Find where the given text appears and provide that cell's center as (X, Y) coordinate. 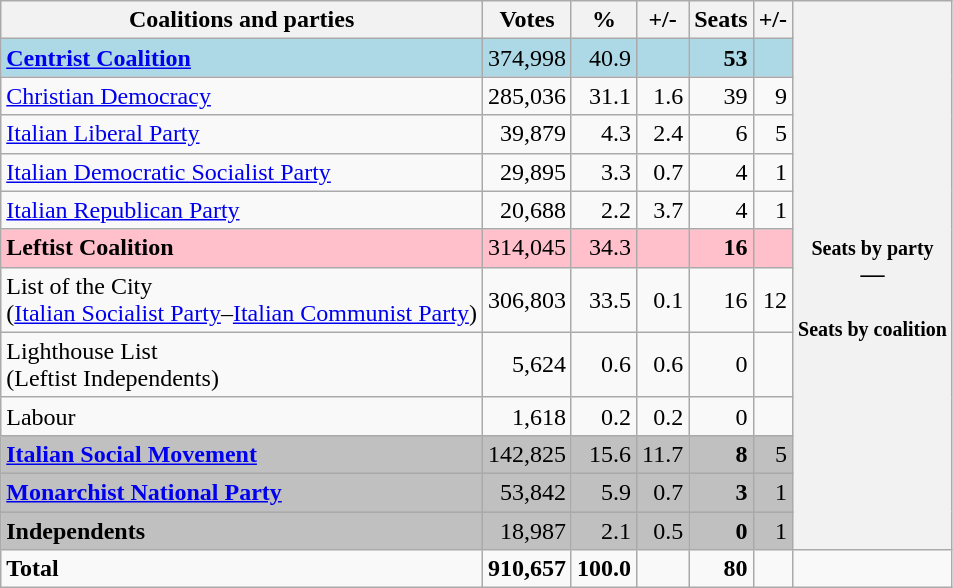
Monarchist National Party (242, 492)
15.6 (604, 454)
List of the City(Italian Socialist Party–Italian Communist Party) (242, 300)
80 (721, 569)
Lighthouse List(Leftist Independents) (242, 364)
18,987 (526, 531)
285,036 (526, 96)
53,842 (526, 492)
3.3 (604, 172)
Italian Republican Party (242, 210)
306,803 (526, 300)
1.6 (663, 96)
Independents (242, 531)
Coalitions and parties (242, 20)
374,998 (526, 58)
1,618 (526, 416)
8 (721, 454)
4.3 (604, 134)
Labour (242, 416)
100.0 (604, 569)
6 (721, 134)
2.1 (604, 531)
9 (772, 96)
Leftist Coalition (242, 248)
39 (721, 96)
5,624 (526, 364)
Italian Democratic Socialist Party (242, 172)
5.9 (604, 492)
31.1 (604, 96)
20,688 (526, 210)
Total (242, 569)
29,895 (526, 172)
3.7 (663, 210)
Seats by party—Seats by coalition (873, 276)
142,825 (526, 454)
3 (721, 492)
% (604, 20)
12 (772, 300)
Christian Democracy (242, 96)
Votes (526, 20)
2.2 (604, 210)
53 (721, 58)
34.3 (604, 248)
2.4 (663, 134)
0.1 (663, 300)
11.7 (663, 454)
33.5 (604, 300)
Italian Liberal Party (242, 134)
910,657 (526, 569)
0.5 (663, 531)
Italian Social Movement (242, 454)
40.9 (604, 58)
Centrist Coalition (242, 58)
Seats (721, 20)
314,045 (526, 248)
39,879 (526, 134)
